Return [X, Y] of the center of cell containing provided text 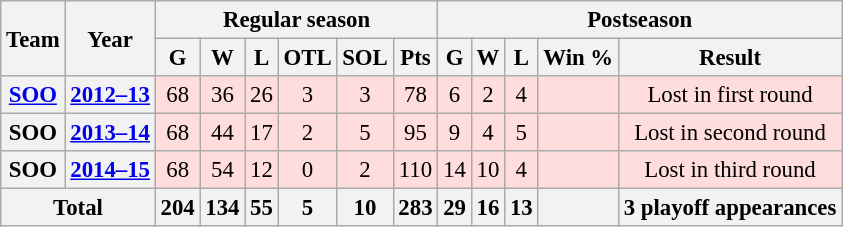
134 [222, 208]
36 [222, 95]
54 [222, 170]
Year [110, 38]
2014–15 [110, 170]
283 [416, 208]
110 [416, 170]
17 [262, 133]
44 [222, 133]
6 [454, 95]
Result [730, 58]
55 [262, 208]
3 playoff appearances [730, 208]
204 [178, 208]
2012–13 [110, 95]
0 [308, 170]
2013–14 [110, 133]
95 [416, 133]
Lost in third round [730, 170]
Postseason [640, 20]
14 [454, 170]
29 [454, 208]
Lost in second round [730, 133]
Total [78, 208]
9 [454, 133]
Win % [578, 58]
12 [262, 170]
Lost in first round [730, 95]
13 [522, 208]
26 [262, 95]
78 [416, 95]
16 [488, 208]
Pts [416, 58]
Team [33, 38]
Regular season [296, 20]
OTL [308, 58]
SOL [365, 58]
